Determine the [X, Y] coordinate at the center of the cell enclosing the given text.  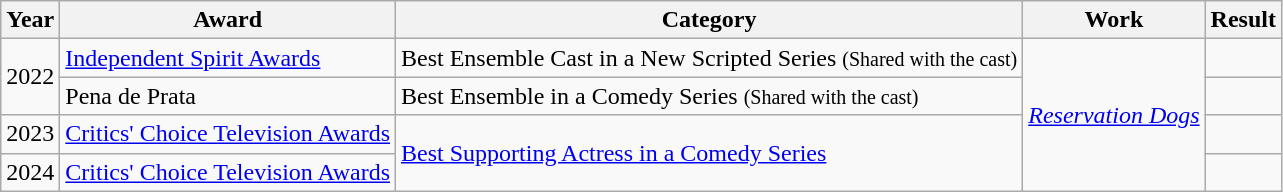
Result [1243, 20]
Year [30, 20]
Reservation Dogs [1114, 115]
Best Ensemble in a Comedy Series (Shared with the cast) [710, 96]
2022 [30, 77]
Category [710, 20]
Best Ensemble Cast in a New Scripted Series (Shared with the cast) [710, 58]
Independent Spirit Awards [228, 58]
2024 [30, 172]
Best Supporting Actress in a Comedy Series [710, 153]
Award [228, 20]
Pena de Prata [228, 96]
2023 [30, 134]
Work [1114, 20]
